Locate the cell with the specified text and output its (x, y) center coordinate. 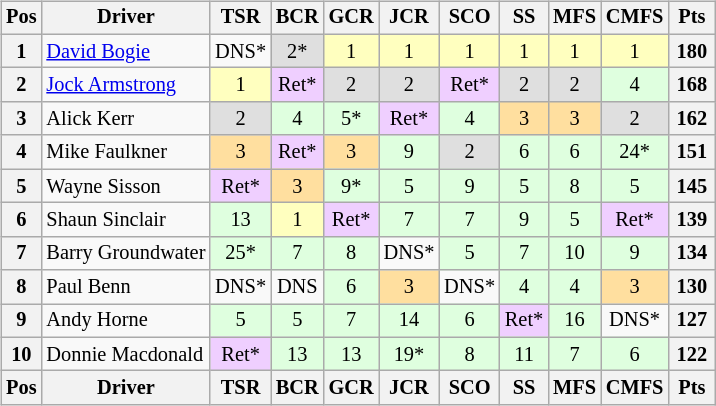
145 (692, 186)
180 (692, 51)
19* (410, 354)
DNS (298, 287)
14 (410, 321)
Andy Horne (126, 321)
Donnie Macdonald (126, 354)
David Bogie (126, 51)
151 (692, 152)
Wayne Sisson (126, 186)
Barry Groundwater (126, 253)
2* (298, 51)
168 (692, 85)
11 (524, 354)
Shaun Sinclair (126, 220)
122 (692, 354)
139 (692, 220)
9* (352, 186)
5* (352, 119)
134 (692, 253)
Mike Faulkner (126, 152)
Alick Kerr (126, 119)
127 (692, 321)
Paul Benn (126, 287)
162 (692, 119)
130 (692, 287)
16 (574, 321)
Jock Armstrong (126, 85)
25* (240, 253)
24* (634, 152)
